Search for the cell housing the specified text and yield its [X, Y] center coordinate. 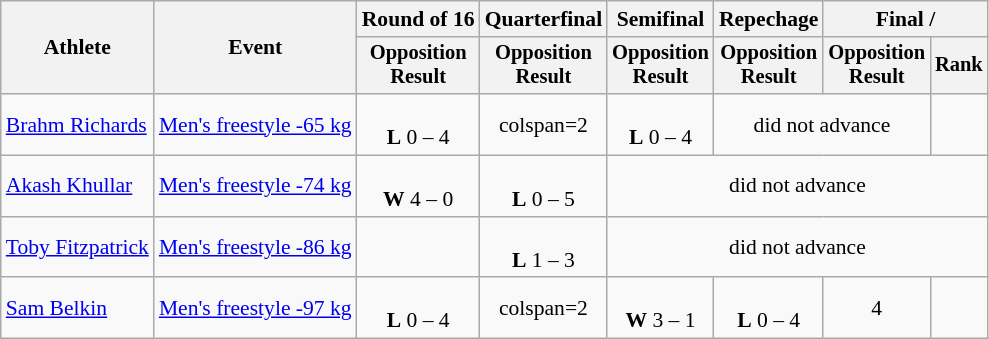
Repechage [769, 19]
Men's freestyle -65 kg [256, 124]
Athlete [78, 48]
Semifinal [660, 19]
Final / [905, 19]
Sam Belkin [78, 308]
Event [256, 48]
4 [876, 308]
L 0 – 5 [544, 186]
Men's freestyle -86 kg [256, 248]
Round of 16 [418, 19]
Toby Fitzpatrick [78, 248]
W 4 – 0 [418, 186]
W 3 – 1 [660, 308]
Rank [959, 66]
Men's freestyle -74 kg [256, 186]
Akash Khullar [78, 186]
Men's freestyle -97 kg [256, 308]
Brahm Richards [78, 124]
Quarterfinal [544, 19]
L 1 – 3 [544, 248]
